Output the (X, Y) coordinate of the center of the cell containing the given text.  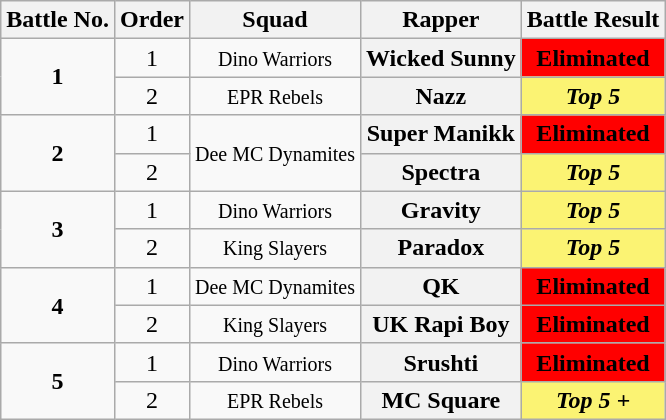
UK Rapi Boy (440, 324)
5 (58, 381)
Paradox (440, 248)
Top 5 + (593, 400)
Battle No. (58, 20)
Battle Result (593, 20)
Rapper (440, 20)
Srushti (440, 362)
Super Manikk (440, 134)
Wicked Sunny (440, 58)
4 (58, 305)
QK (440, 286)
Spectra (440, 172)
Squad (276, 20)
3 (58, 229)
MC Square (440, 400)
Order (152, 20)
Nazz (440, 96)
Gravity (440, 210)
